Detect which cell encompasses the target text, then output its (X, Y) center coordinate. 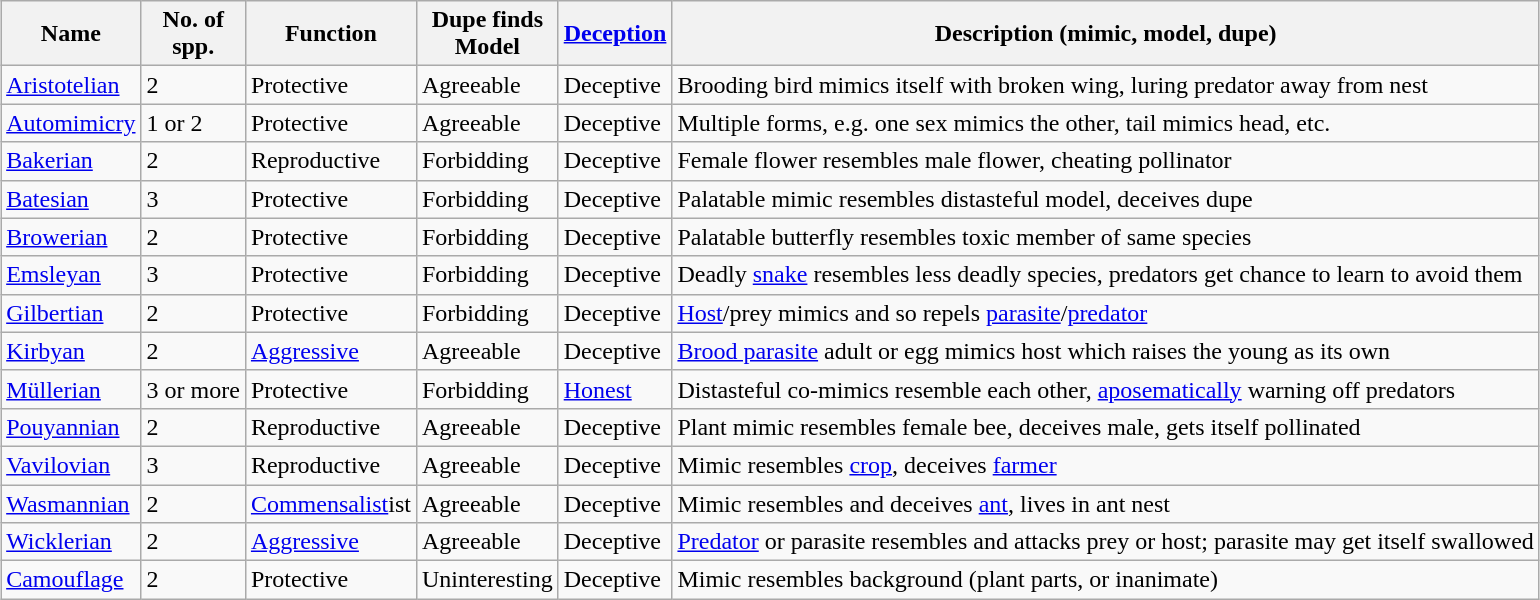
Palatable mimic resembles distasteful model, deceives dupe (1106, 199)
Wasmannian (71, 503)
Deception (615, 34)
Honest (615, 389)
Camouflage (71, 580)
Gilbertian (71, 313)
Commensalistist (330, 503)
Mimic resembles crop, deceives farmer (1106, 465)
Name (71, 34)
Distasteful co-mimics resemble each other, aposematically warning off predators (1106, 389)
Aristotelian (71, 85)
Mimic resembles and deceives ant, lives in ant nest (1106, 503)
Bakerian (71, 161)
Automimicry (71, 123)
Wicklerian (71, 542)
No. ofspp. (193, 34)
Vavilovian (71, 465)
Browerian (71, 237)
1 or 2 (193, 123)
Function (330, 34)
Brooding bird mimics itself with broken wing, luring predator away from nest (1106, 85)
Description (mimic, model, dupe) (1106, 34)
Multiple forms, e.g. one sex mimics the other, tail mimics head, etc. (1106, 123)
Kirbyan (71, 351)
Brood parasite adult or egg mimics host which raises the young as its own (1106, 351)
Deadly snake resembles less deadly species, predators get chance to learn to avoid them (1106, 275)
Mimic resembles background (plant parts, or inanimate) (1106, 580)
Plant mimic resembles female bee, deceives male, gets itself pollinated (1106, 427)
Host/prey mimics and so repels parasite/predator (1106, 313)
Palatable butterfly resembles toxic member of same species (1106, 237)
Predator or parasite resembles and attacks prey or host; parasite may get itself swallowed (1106, 542)
Batesian (71, 199)
Uninteresting (487, 580)
Emsleyan (71, 275)
3 or more (193, 389)
Müllerian (71, 389)
Dupe findsModel (487, 34)
Female flower resembles male flower, cheating pollinator (1106, 161)
Pouyannian (71, 427)
